Scan for the cell matching the given text and deliver its [X, Y] coordinate at center. 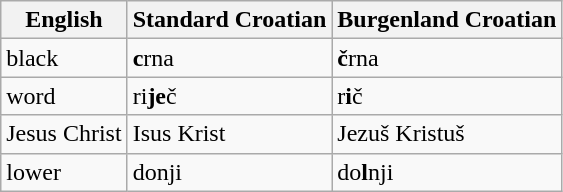
Burgenland Croatian [447, 20]
English [64, 20]
Jezuš Kristuš [447, 134]
word [64, 96]
black [64, 58]
Standard Croatian [230, 20]
dolnji [447, 172]
Jesus Christ [64, 134]
lower [64, 172]
donji [230, 172]
crna [230, 58]
Isus Krist [230, 134]
riječ [230, 96]
črna [447, 58]
rič [447, 96]
